Return (x, y) of the center of cell containing provided text 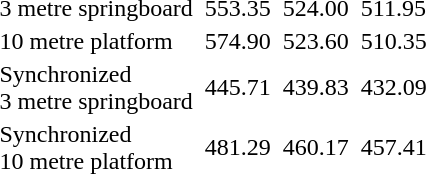
439.83 (316, 88)
445.71 (238, 88)
574.90 (238, 41)
523.60 (316, 41)
